Determine the [X, Y] coordinate at the center of the cell enclosing the given text.  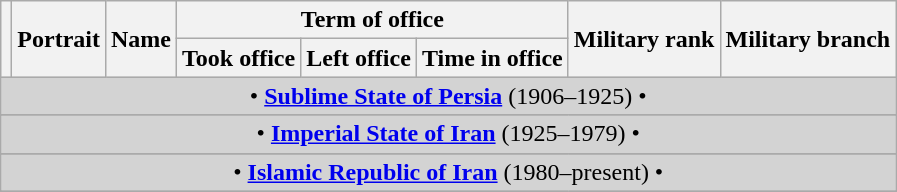
Time in office [492, 58]
Portrait [59, 39]
Term of office [373, 20]
• Islamic Republic of Iran (1980–present) • [448, 172]
• Imperial State of Iran (1925–1979) • [448, 134]
• Sublime State of Persia (1906–1925) • [448, 96]
Left office [359, 58]
Took office [239, 58]
Name [140, 39]
Military rank [644, 39]
Military branch [808, 39]
